Return the [x, y] coordinate for the center point of the cell that contains the specified text.  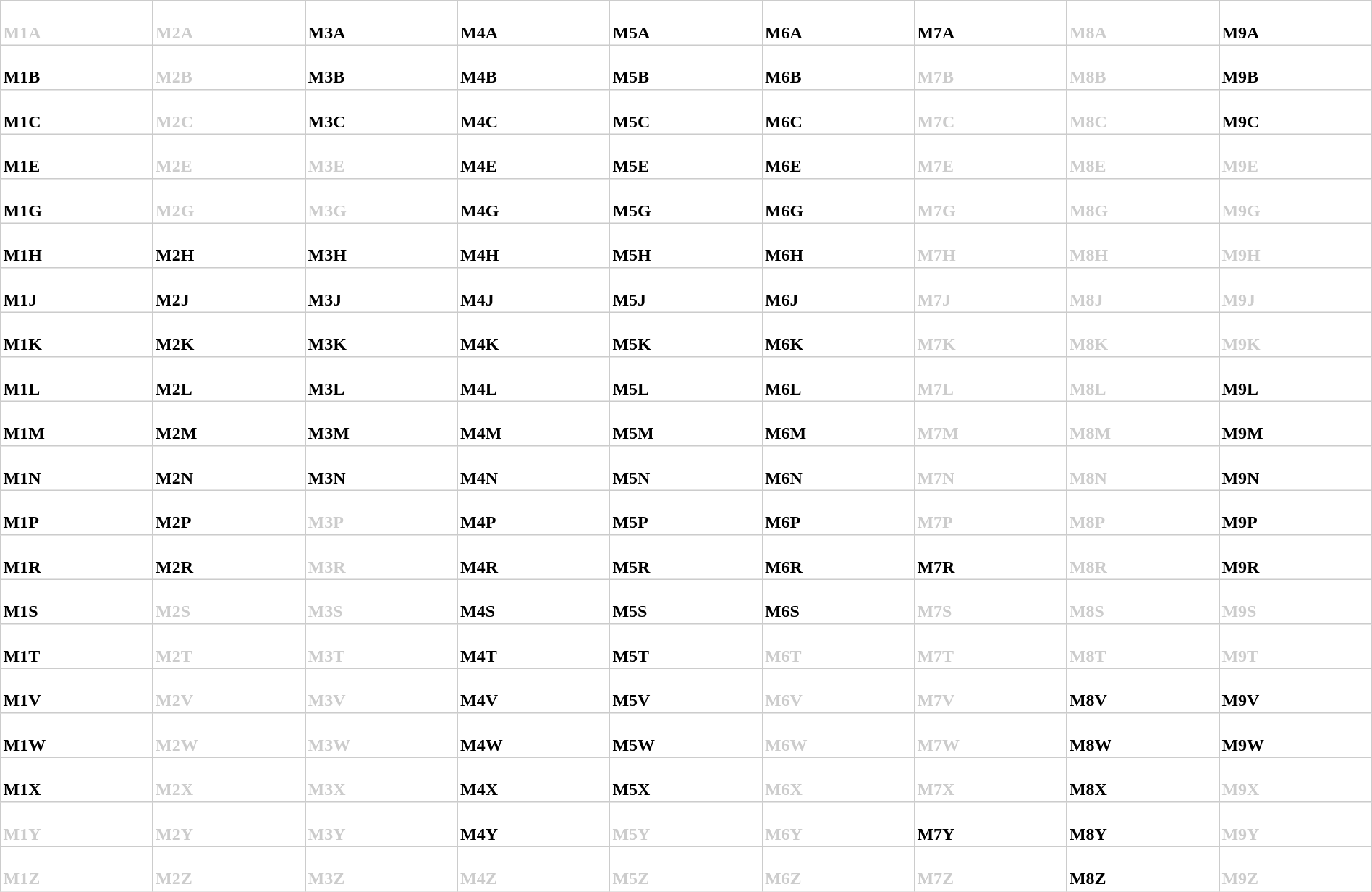
M6W [838, 736]
M2C [229, 112]
M9H [1295, 245]
M1T [77, 647]
M3N [381, 468]
M5S [686, 602]
M9W [1295, 736]
M4G [533, 201]
M4M [533, 424]
M8B [1143, 67]
M5X [686, 780]
M3H [381, 245]
M2H [229, 245]
M5Z [686, 869]
M4Z [533, 869]
M1W [77, 736]
M3B [381, 67]
M8T [1143, 647]
M5C [686, 112]
M4K [533, 334]
M3G [381, 201]
M2E [229, 156]
M7W [991, 736]
M6K [838, 334]
M1K [77, 334]
M9T [1295, 647]
M3C [381, 112]
M6Z [838, 869]
M5W [686, 736]
M9X [1295, 780]
M3Y [381, 825]
M5B [686, 67]
M2N [229, 468]
M2G [229, 201]
M7K [991, 334]
M8J [1143, 290]
M9G [1295, 201]
M7N [991, 468]
M2B [229, 67]
M4L [533, 379]
M5N [686, 468]
M8N [1143, 468]
M2A [229, 23]
M7Y [991, 825]
M9R [1295, 557]
M2J [229, 290]
M2X [229, 780]
M8K [1143, 334]
M7T [991, 647]
M6E [838, 156]
M3T [381, 647]
M4T [533, 647]
M4S [533, 602]
M9L [1295, 379]
M5K [686, 334]
M6S [838, 602]
M1G [77, 201]
M1X [77, 780]
M7C [991, 112]
M8S [1143, 602]
M6X [838, 780]
M2Y [229, 825]
M9J [1295, 290]
M4P [533, 513]
M7P [991, 513]
M4B [533, 67]
M3E [381, 156]
M7M [991, 424]
M5G [686, 201]
M1B [77, 67]
M5Y [686, 825]
M4A [533, 23]
M4V [533, 691]
M3A [381, 23]
M6M [838, 424]
M8R [1143, 557]
M6C [838, 112]
M1J [77, 290]
M9E [1295, 156]
M1Y [77, 825]
M7L [991, 379]
M5P [686, 513]
M6G [838, 201]
M9V [1295, 691]
M7A [991, 23]
M5H [686, 245]
M5M [686, 424]
M6R [838, 557]
M2L [229, 379]
M3R [381, 557]
M1V [77, 691]
M3S [381, 602]
M6L [838, 379]
M7V [991, 691]
M8Z [1143, 869]
M3Z [381, 869]
M9M [1295, 424]
M7R [991, 557]
M9A [1295, 23]
M2M [229, 424]
M6Y [838, 825]
M7H [991, 245]
M4N [533, 468]
M8X [1143, 780]
M6B [838, 67]
M4J [533, 290]
M1M [77, 424]
M9B [1295, 67]
M1E [77, 156]
M3L [381, 379]
M1L [77, 379]
M4Y [533, 825]
M8M [1143, 424]
M9Y [1295, 825]
M8C [1143, 112]
M9N [1295, 468]
M2S [229, 602]
M6V [838, 691]
M8H [1143, 245]
M4E [533, 156]
M4H [533, 245]
M4R [533, 557]
M1A [77, 23]
M1C [77, 112]
M7B [991, 67]
M6J [838, 290]
M7X [991, 780]
M5E [686, 156]
M1N [77, 468]
M6N [838, 468]
M4W [533, 736]
M8P [1143, 513]
M6T [838, 647]
M8Y [1143, 825]
M2P [229, 513]
M5J [686, 290]
M5V [686, 691]
M9P [1295, 513]
M7Z [991, 869]
M9S [1295, 602]
M5R [686, 557]
M2V [229, 691]
M6A [838, 23]
M5A [686, 23]
M1Z [77, 869]
M9K [1295, 334]
M3M [381, 424]
M3P [381, 513]
M6H [838, 245]
M8A [1143, 23]
M3V [381, 691]
M7S [991, 602]
M1H [77, 245]
M3W [381, 736]
M7E [991, 156]
M6P [838, 513]
M2K [229, 334]
M5L [686, 379]
M8E [1143, 156]
M9Z [1295, 869]
M5T [686, 647]
M9C [1295, 112]
M8W [1143, 736]
M3J [381, 290]
M7J [991, 290]
M3K [381, 334]
M7G [991, 201]
M2R [229, 557]
M2T [229, 647]
M2Z [229, 869]
M8G [1143, 201]
M8L [1143, 379]
M1S [77, 602]
M2W [229, 736]
M8V [1143, 691]
M3X [381, 780]
M4C [533, 112]
M1R [77, 557]
M4X [533, 780]
M1P [77, 513]
